Extract the [X, Y] coordinate from the center of the cell holding the provided text.  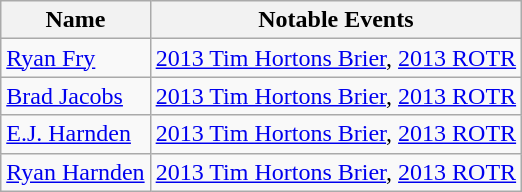
E.J. Harnden [76, 134]
Name [76, 20]
Ryan Fry [76, 58]
Notable Events [336, 20]
Ryan Harnden [76, 172]
Brad Jacobs [76, 96]
